Locate the cell with the specified text and output its [x, y] center coordinate. 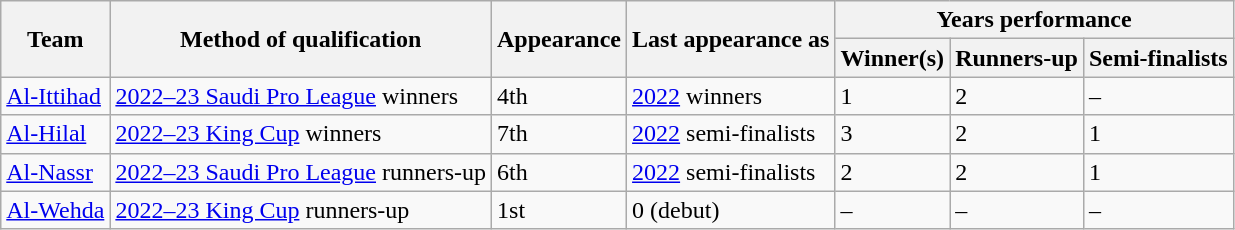
2022–23 King Cup runners-up [301, 210]
Winner(s) [892, 58]
3 [892, 134]
Method of qualification [301, 39]
0 (debut) [731, 210]
Al-Wehda [56, 210]
6th [560, 172]
2022–23 King Cup winners [301, 134]
2022–23 Saudi Pro League runners-up [301, 172]
Last appearance as [731, 39]
Team [56, 39]
Semi-finalists [1158, 58]
Years performance [1034, 20]
Runners-up [1017, 58]
1st [560, 210]
4th [560, 96]
Al-Nassr [56, 172]
Al-Ittihad [56, 96]
7th [560, 134]
Al-Hilal [56, 134]
2022–23 Saudi Pro League winners [301, 96]
Appearance [560, 39]
2022 winners [731, 96]
